Output the [X, Y] coordinate of the center of the cell containing the given text.  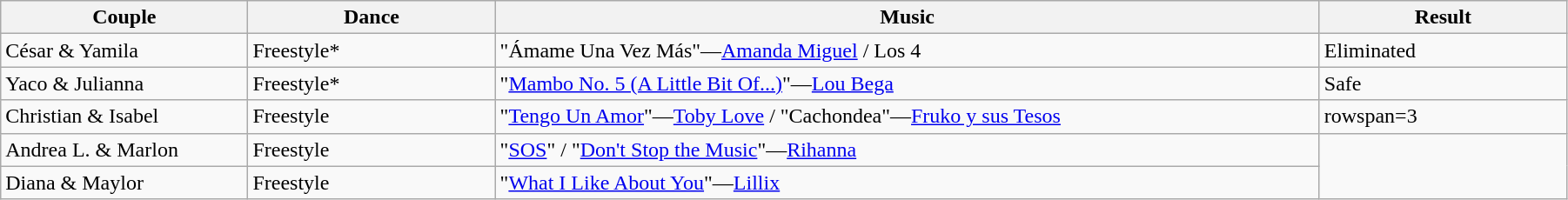
Dance [372, 17]
Christian & Isabel [124, 117]
rowspan=3 [1443, 117]
Andrea L. & Marlon [124, 150]
Music [907, 17]
"Mambo No. 5 (A Little Bit Of...)"—Lou Bega [907, 83]
César & Yamila [124, 50]
Safe [1443, 83]
"What I Like About You"—Lillix [907, 183]
"SOS" / "Don't Stop the Music"—Rihanna [907, 150]
"Ámame Una Vez Más"—Amanda Miguel / Los 4 [907, 50]
Result [1443, 17]
Eliminated [1443, 50]
"Tengo Un Amor"—Toby Love / "Cachondea"—Fruko y sus Tesos [907, 117]
Diana & Maylor [124, 183]
Yaco & Julianna [124, 83]
Couple [124, 17]
